For the text-containing cell, return its midpoint in (x, y) coordinate format. 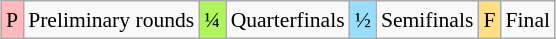
Quarterfinals (288, 20)
½ (363, 20)
Final (528, 20)
¼ (212, 20)
P (12, 20)
Semifinals (427, 20)
Preliminary rounds (111, 20)
F (489, 20)
